Pinpoint the cell where the given text exists, returning its [x, y] midpoint coordinate. 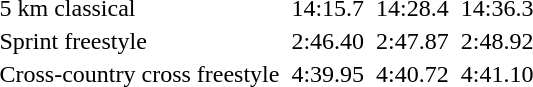
2:47.87 [413, 41]
2:46.40 [328, 41]
